Output the (x, y) coordinate of the center of the cell containing the given text.  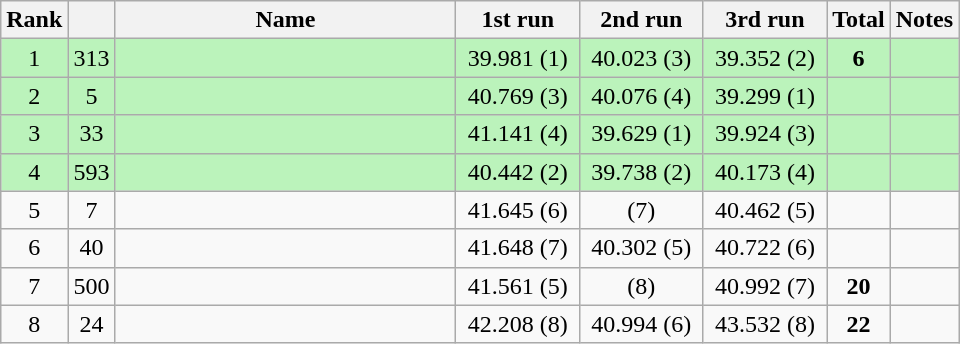
593 (92, 172)
Notes (924, 20)
40.442 (2) (518, 172)
40.992 (7) (765, 286)
2nd run (642, 20)
1st run (518, 20)
40 (92, 248)
313 (92, 58)
41.645 (6) (518, 210)
40.023 (3) (642, 58)
33 (92, 134)
2 (34, 96)
(7) (642, 210)
40.302 (5) (642, 248)
Rank (34, 20)
Total (859, 20)
40.076 (4) (642, 96)
8 (34, 324)
41.561 (5) (518, 286)
39.924 (3) (765, 134)
39.981 (1) (518, 58)
Name (286, 20)
40.994 (6) (642, 324)
40.173 (4) (765, 172)
42.208 (8) (518, 324)
39.738 (2) (642, 172)
43.532 (8) (765, 324)
(8) (642, 286)
1 (34, 58)
39.629 (1) (642, 134)
4 (34, 172)
41.141 (4) (518, 134)
24 (92, 324)
39.352 (2) (765, 58)
40.722 (6) (765, 248)
3 (34, 134)
3rd run (765, 20)
39.299 (1) (765, 96)
20 (859, 286)
40.769 (3) (518, 96)
41.648 (7) (518, 248)
500 (92, 286)
22 (859, 324)
40.462 (5) (765, 210)
